From the cell containing the given text, extract its center point as [X, Y] coordinate. 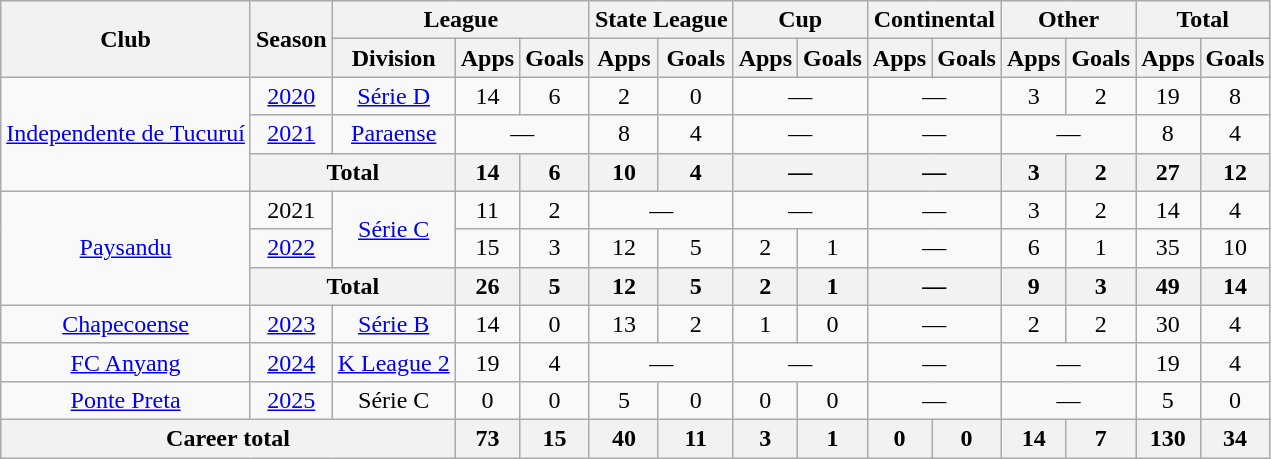
Season [291, 39]
Série D [394, 96]
Continental [934, 20]
Paraense [394, 134]
30 [1168, 324]
Série B [394, 324]
2020 [291, 96]
Career total [228, 438]
27 [1168, 172]
League [460, 20]
Club [126, 39]
Division [394, 58]
9 [1033, 286]
Other [1068, 20]
Paysandu [126, 248]
FC Anyang [126, 362]
2025 [291, 400]
73 [487, 438]
2022 [291, 248]
2023 [291, 324]
State League [661, 20]
49 [1168, 286]
35 [1168, 248]
40 [624, 438]
Independente de Tucuruí [126, 134]
2024 [291, 362]
13 [624, 324]
Ponte Preta [126, 400]
Chapecoense [126, 324]
34 [1235, 438]
130 [1168, 438]
K League 2 [394, 362]
26 [487, 286]
7 [1101, 438]
Cup [800, 20]
